Locate the cell with the specified text and output its [X, Y] center coordinate. 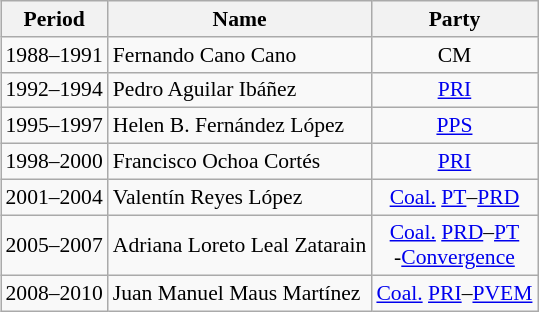
2005–2007 [54, 244]
Adriana Loreto Leal Zatarain [240, 244]
Juan Manuel Maus Martínez [240, 294]
PPS [454, 126]
Valentín Reyes López [240, 197]
CM [454, 54]
Francisco Ochoa Cortés [240, 161]
2008–2010 [54, 294]
1998–2000 [54, 161]
1995–1997 [54, 126]
1992–1994 [54, 90]
Party [454, 19]
Coal. PRD–PT-Convergence [454, 244]
2001–2004 [54, 197]
Fernando Cano Cano [240, 54]
Period [54, 19]
Pedro Aguilar Ibáñez [240, 90]
1988–1991 [54, 54]
Coal. PT–PRD [454, 197]
Name [240, 19]
Coal. PRI–PVEM [454, 294]
Helen B. Fernández López [240, 126]
